Provide the (x, y) coordinate of the cell's center where the given text is located.  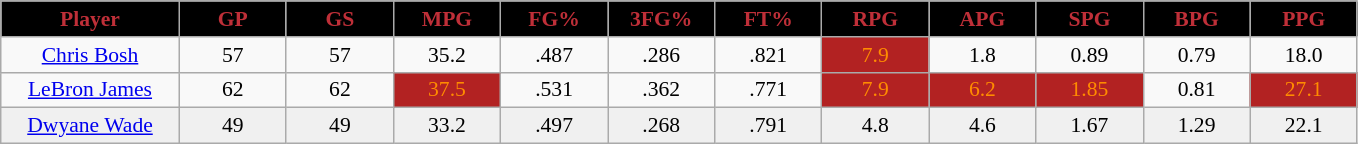
4.6 (982, 126)
27.1 (1304, 90)
0.89 (1090, 55)
FT% (768, 19)
22.1 (1304, 126)
.821 (768, 55)
FG% (554, 19)
MPG (446, 19)
3FG% (662, 19)
.268 (662, 126)
.286 (662, 55)
1.85 (1090, 90)
.791 (768, 126)
.362 (662, 90)
SPG (1090, 19)
0.81 (1196, 90)
GS (340, 19)
LeBron James (90, 90)
APG (982, 19)
RPG (876, 19)
Dwyane Wade (90, 126)
1.67 (1090, 126)
.497 (554, 126)
18.0 (1304, 55)
PPG (1304, 19)
.487 (554, 55)
1.29 (1196, 126)
Chris Bosh (90, 55)
35.2 (446, 55)
GP (232, 19)
37.5 (446, 90)
1.8 (982, 55)
.771 (768, 90)
6.2 (982, 90)
0.79 (1196, 55)
4.8 (876, 126)
33.2 (446, 126)
.531 (554, 90)
Player (90, 19)
BPG (1196, 19)
